Pinpoint the cell where the given text exists, returning its [x, y] midpoint coordinate. 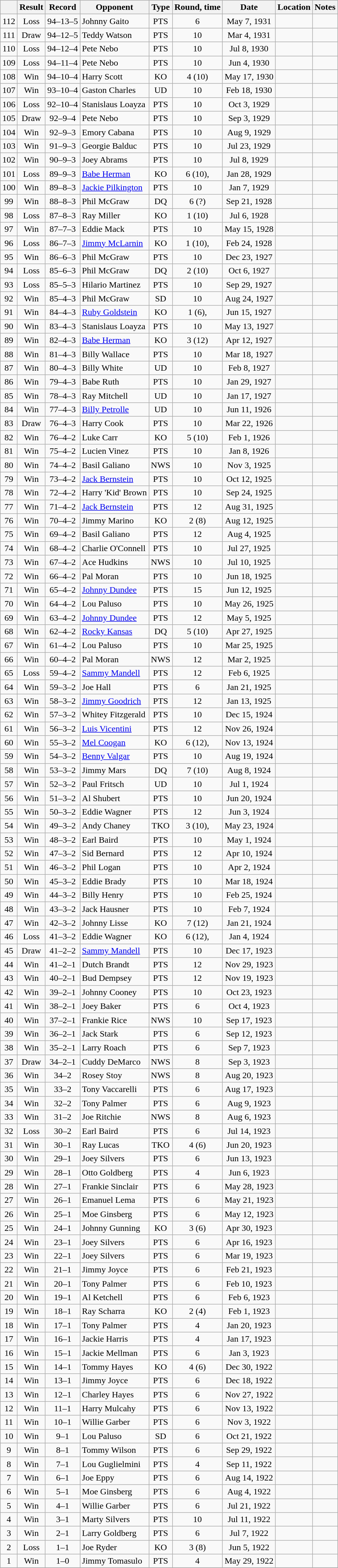
27–1 [63, 1186]
65–4–2 [63, 590]
62 [9, 715]
Feb 6, 1923 [249, 1298]
46 [9, 937]
36 [9, 1076]
73 [9, 562]
Jun 20, 1923 [249, 1145]
10–1 [63, 1422]
51 [9, 867]
54–3–2 [63, 756]
30–1 [63, 1145]
80 [9, 465]
Bud Dempsey [114, 978]
Ray Scharra [114, 1311]
Feb 10, 1923 [249, 1283]
Sep 29, 1927 [249, 285]
Tony Vaccarelli [114, 1089]
Harry Cook [114, 424]
Oct 6, 1927 [249, 271]
Billy Henry [114, 895]
Mar 4, 1931 [249, 35]
44–3–2 [63, 895]
20 [9, 1298]
111 [9, 35]
91 [9, 312]
Jimmy Tomasulo [114, 1561]
Jun 15, 1927 [249, 312]
Emanuel Lema [114, 1200]
Joe Ryder [114, 1547]
Nov 19, 1923 [249, 978]
Jack Hausner [114, 909]
53 [9, 839]
Oct 12, 1925 [249, 479]
Harry Mulcahy [114, 1408]
94–12–4 [63, 49]
2 (4) [198, 1311]
Johnny Gunning [114, 1228]
44 [9, 964]
Sep 11, 1922 [249, 1464]
11–1 [63, 1408]
Oct 3, 1929 [249, 104]
8–1 [63, 1450]
103 [9, 146]
May 13, 1927 [249, 326]
79 [9, 479]
Jun 11, 1926 [249, 410]
53–3–2 [63, 770]
87–7–3 [63, 229]
71 [9, 590]
Jul 21, 1922 [249, 1506]
Johnny Lisse [114, 923]
Mar 22, 1926 [249, 424]
39 [9, 1034]
Mar 25, 1925 [249, 645]
Otto Goldberg [114, 1173]
33 [9, 1117]
Frankie Sinclair [114, 1186]
59 [9, 756]
Billy Wallace [114, 354]
108 [9, 77]
45 [9, 951]
Jul 11, 1922 [249, 1520]
Jan 13, 1925 [249, 701]
Jan 21, 1924 [249, 923]
Nov 13, 1922 [249, 1408]
40–2–1 [63, 978]
Emory Cabana [114, 132]
Jul 23, 1929 [249, 146]
Round, time [198, 7]
Opponent [114, 7]
48 [9, 909]
Jan 20, 1923 [249, 1325]
Sep 3, 1923 [249, 1062]
84–4–3 [63, 312]
56–3–2 [63, 729]
Nov 3, 1925 [249, 465]
34 [9, 1103]
1–1 [63, 1547]
85–6–3 [63, 271]
37–2–1 [63, 1020]
105 [9, 118]
Apr 12, 1927 [249, 340]
Ray Miller [114, 215]
Nov 3, 1922 [249, 1422]
11 [9, 1422]
Feb 8, 1927 [249, 368]
12–1 [63, 1395]
78–4–3 [63, 395]
34–2–1 [63, 1062]
38 [9, 1048]
90–9–3 [63, 160]
72–4–2 [63, 493]
Aug 4, 1922 [249, 1491]
9–1 [63, 1436]
Dutch Brandt [114, 964]
May 17, 1930 [249, 77]
76 [9, 520]
88–8–3 [63, 202]
6–1 [63, 1478]
78 [9, 493]
83–4–3 [63, 326]
109 [9, 63]
Apr 2, 1924 [249, 867]
Nov 13, 1924 [249, 742]
37 [9, 1062]
30–2 [63, 1131]
Luis Vicentini [114, 729]
Dec 17, 1923 [249, 951]
Andy Chaney [114, 826]
40 [9, 1020]
66 [9, 659]
3–1 [63, 1520]
13–1 [63, 1381]
84 [9, 410]
7 [9, 1478]
91–9–3 [63, 146]
Mar 18, 1924 [249, 881]
Aug 31, 1925 [249, 507]
51–3–2 [63, 798]
80–4–3 [63, 368]
29 [9, 1173]
Charley Hayes [114, 1395]
Al Shubert [114, 798]
Lucien Vinez [114, 451]
55–3–2 [63, 742]
Jul 8, 1929 [249, 160]
Type [160, 7]
41 [9, 1006]
71–4–2 [63, 507]
Feb 7, 1924 [249, 909]
21 [9, 1283]
Larry Goldberg [114, 1533]
3 (10), [198, 826]
27 [9, 1200]
Jackie Mellman [114, 1353]
Jan 8, 1926 [249, 451]
93–10–4 [63, 90]
26–1 [63, 1200]
18–1 [63, 1311]
Aug 19, 1924 [249, 756]
Nov 26, 1924 [249, 729]
Ray Lucas [114, 1145]
Aug 14, 1922 [249, 1478]
57 [9, 784]
70–4–2 [63, 520]
Eddie Mack [114, 229]
35 [9, 1089]
Feb 6, 1925 [249, 673]
63–4–2 [63, 618]
54 [9, 826]
May 7, 1931 [249, 21]
Apr 16, 1923 [249, 1242]
Oct 21, 1922 [249, 1436]
Ace Hudkins [114, 562]
74–4–2 [63, 465]
26 [9, 1214]
52–3–2 [63, 784]
48–3–2 [63, 839]
4 (10) [198, 77]
112 [9, 21]
21–1 [63, 1269]
89 [9, 340]
Jack Stark [114, 1034]
97 [9, 229]
69 [9, 618]
Babe Ruth [114, 382]
9 [9, 1450]
Billy White [114, 368]
28–1 [63, 1173]
69–4–2 [63, 534]
Mar 18, 1927 [249, 354]
56 [9, 798]
Apr 27, 1925 [249, 632]
96 [9, 243]
Mel Coogan [114, 742]
May 29, 1922 [249, 1561]
38–2–1 [63, 1006]
95 [9, 257]
100 [9, 188]
42 [9, 992]
4–1 [63, 1506]
88 [9, 354]
Mar 2, 1925 [249, 659]
22–1 [63, 1256]
Dec 15, 1924 [249, 715]
3 (6) [198, 1228]
Lou Guglielmini [114, 1464]
50 [9, 881]
43–3–2 [63, 909]
110 [9, 49]
May 5, 1925 [249, 618]
Jimmy Mars [114, 770]
49 [9, 895]
43 [9, 978]
70 [9, 604]
15–1 [63, 1353]
33–2 [63, 1089]
Jimmy Goodrich [114, 701]
5 [9, 1506]
101 [9, 174]
86–6–3 [63, 257]
23–1 [63, 1242]
Jun 12, 1925 [249, 590]
Phil Logan [114, 867]
May 23, 1924 [249, 826]
86 [9, 382]
82–4–3 [63, 340]
Whitey Fitzgerald [114, 715]
104 [9, 132]
52 [9, 854]
55 [9, 812]
13 [9, 1395]
67 [9, 645]
Frankie Rice [114, 1020]
67–4–2 [63, 562]
Jimmy Marino [114, 520]
106 [9, 104]
Jun 4, 1930 [249, 63]
Aug 9, 1923 [249, 1103]
Feb 1, 1923 [249, 1311]
Jackie Pilkington [114, 188]
2–1 [63, 1533]
30 [9, 1159]
23 [9, 1256]
6 (?) [198, 202]
Oct 4, 1923 [249, 1006]
94 [9, 271]
Tommy Hayes [114, 1367]
Apr 30, 1923 [249, 1228]
94–11–4 [63, 63]
68 [9, 632]
77–4–3 [63, 410]
25 [9, 1228]
Dec 23, 1927 [249, 257]
93 [9, 285]
Harry Scott [114, 77]
39–2–1 [63, 992]
May 21, 1923 [249, 1200]
75–4–2 [63, 451]
94–10–4 [63, 77]
Jan 28, 1929 [249, 174]
46–3–2 [63, 867]
Nov 29, 1923 [249, 964]
Larry Roach [114, 1048]
Mar 19, 1923 [249, 1256]
Feb 25, 1924 [249, 895]
May 12, 1923 [249, 1214]
92 [9, 299]
16 [9, 1353]
85 [9, 395]
63 [9, 701]
Al Ketchell [114, 1298]
19 [9, 1311]
61 [9, 729]
Billy Petrolle [114, 410]
Oct 23, 1923 [249, 992]
Jackie Harris [114, 1339]
2 (8) [198, 520]
58–3–2 [63, 701]
5–1 [63, 1491]
49–3–2 [63, 826]
41–2–1 [63, 964]
Joe Hall [114, 687]
Feb 18, 1930 [249, 90]
92–9–4 [63, 118]
60 [9, 742]
3 (8) [198, 1547]
35–2–1 [63, 1048]
Eddie Brady [114, 881]
Jun 13, 1923 [249, 1159]
Georgie Balduc [114, 146]
Marty Silvers [114, 1520]
76–4–2 [63, 437]
7 (12) [198, 923]
75 [9, 534]
Aug 17, 1923 [249, 1089]
107 [9, 90]
90 [9, 326]
Apr 10, 1924 [249, 854]
79–4–3 [63, 382]
Rosey Stoy [114, 1076]
18 [9, 1325]
Dec 30, 1922 [249, 1367]
86–7–3 [63, 243]
7–1 [63, 1464]
1 (10), [198, 243]
Sep 3, 1929 [249, 118]
Ruby Goldstein [114, 312]
Jimmy McLarnin [114, 243]
34–2 [63, 1076]
Jan 7, 1929 [249, 188]
Joey Baker [114, 1006]
Jun 18, 1925 [249, 576]
87–8–3 [63, 215]
Gaston Charles [114, 90]
Date [249, 7]
Jan 17, 1923 [249, 1339]
31–2 [63, 1117]
6 (10), [198, 174]
1 [9, 1561]
Jul 27, 1925 [249, 548]
47–3–2 [63, 854]
14–1 [63, 1367]
59–3–2 [63, 687]
Cuddy DeMarco [114, 1062]
24 [9, 1242]
58 [9, 770]
Nov 27, 1922 [249, 1395]
Teddy Watson [114, 35]
Dec 18, 1922 [249, 1381]
Jun 20, 1924 [249, 798]
Joe Eppy [114, 1478]
Jun 5, 1922 [249, 1547]
76–4–3 [63, 424]
Jul 14, 1923 [249, 1131]
29–1 [63, 1159]
Luke Carr [114, 437]
Jul 1, 1924 [249, 784]
Jul 7, 1922 [249, 1533]
3 [9, 1533]
25–1 [63, 1214]
89–9–3 [63, 174]
83 [9, 424]
41–2–2 [63, 951]
Jun 6, 1923 [249, 1173]
May 1, 1924 [249, 839]
Jan 21, 1925 [249, 687]
2 [9, 1547]
Joey Abrams [114, 160]
16–1 [63, 1339]
59–4–2 [63, 673]
77 [9, 507]
Joe Ritchie [114, 1117]
Notes [325, 7]
Jun 3, 1924 [249, 812]
Record [63, 7]
17–1 [63, 1325]
Harry 'Kid' Brown [114, 493]
Aug 20, 1923 [249, 1076]
24–1 [63, 1228]
85–4–3 [63, 299]
94–13–5 [63, 21]
Hilario Martinez [114, 285]
Feb 1, 1926 [249, 437]
81 [9, 451]
Aug 12, 1925 [249, 520]
68–4–2 [63, 548]
7 (10) [198, 770]
41–3–2 [63, 937]
Benny Valgar [114, 756]
Location [294, 7]
81–4–3 [63, 354]
2 (10) [198, 271]
14 [9, 1381]
Johnny Gaito [114, 21]
19–1 [63, 1298]
Aug 6, 1923 [249, 1117]
92–9–3 [63, 132]
Sep 21, 1928 [249, 202]
47 [9, 923]
32 [9, 1131]
61–4–2 [63, 645]
Ray Mitchell [114, 395]
31 [9, 1145]
66–4–2 [63, 576]
Sep 29, 1922 [249, 1450]
94–12–5 [63, 35]
85–5–3 [63, 285]
Rocky Kansas [114, 632]
102 [9, 160]
3 (12) [198, 340]
Jan 3, 1923 [249, 1353]
60–4–2 [63, 659]
Jul 6, 1928 [249, 215]
Sep 12, 1923 [249, 1034]
92–10–4 [63, 104]
28 [9, 1186]
Aug 8, 1924 [249, 770]
Result [31, 7]
Aug 24, 1927 [249, 299]
Jul 10, 1925 [249, 562]
Jan 4, 1924 [249, 937]
Charlie O'Connell [114, 548]
Sep 17, 1923 [249, 1020]
82 [9, 437]
20–1 [63, 1283]
Jul 8, 1930 [249, 49]
Johnny Cooney [114, 992]
1 (10) [198, 215]
Sid Bernard [114, 854]
Aug 4, 1925 [249, 534]
32–2 [63, 1103]
87 [9, 368]
May 26, 1925 [249, 604]
Feb 21, 1923 [249, 1269]
Sep 24, 1925 [249, 493]
Feb 24, 1928 [249, 243]
Jan 17, 1927 [249, 395]
Jan 29, 1927 [249, 382]
1–0 [63, 1561]
89–8–3 [63, 188]
99 [9, 202]
45–3–2 [63, 881]
May 28, 1923 [249, 1186]
1 (6), [198, 312]
Paul Fritsch [114, 784]
42–3–2 [63, 923]
50–3–2 [63, 812]
74 [9, 548]
72 [9, 576]
65 [9, 673]
62–4–2 [63, 632]
Tommy Wilson [114, 1450]
64 [9, 687]
22 [9, 1269]
36–2–1 [63, 1034]
May 15, 1928 [249, 229]
Sep 7, 1923 [249, 1048]
57–3–2 [63, 715]
Aug 9, 1929 [249, 132]
73–4–2 [63, 479]
17 [9, 1339]
64–4–2 [63, 604]
98 [9, 215]
